Scan for the cell matching the given text and deliver its (X, Y) coordinate at center. 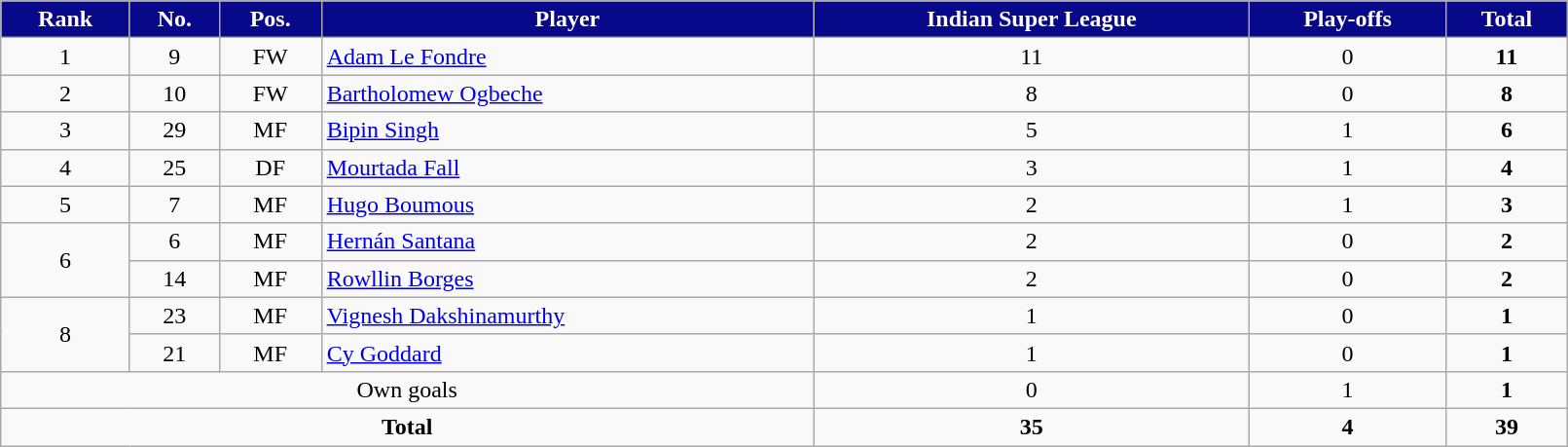
39 (1507, 427)
21 (174, 353)
Mourtada Fall (566, 168)
Indian Super League (1032, 19)
Player (566, 19)
Vignesh Dakshinamurthy (566, 316)
10 (174, 93)
7 (174, 205)
25 (174, 168)
Own goals (407, 390)
23 (174, 316)
Cy Goddard (566, 353)
No. (174, 19)
9 (174, 56)
Bartholomew Ogbeche (566, 93)
Rank (66, 19)
Adam Le Fondre (566, 56)
Play-offs (1347, 19)
Rowllin Borges (566, 279)
Pos. (271, 19)
Hugo Boumous (566, 205)
Hernán Santana (566, 242)
DF (271, 168)
35 (1032, 427)
14 (174, 279)
Bipin Singh (566, 130)
29 (174, 130)
